Determine the (x, y) coordinate at the center of the cell enclosing the given text.  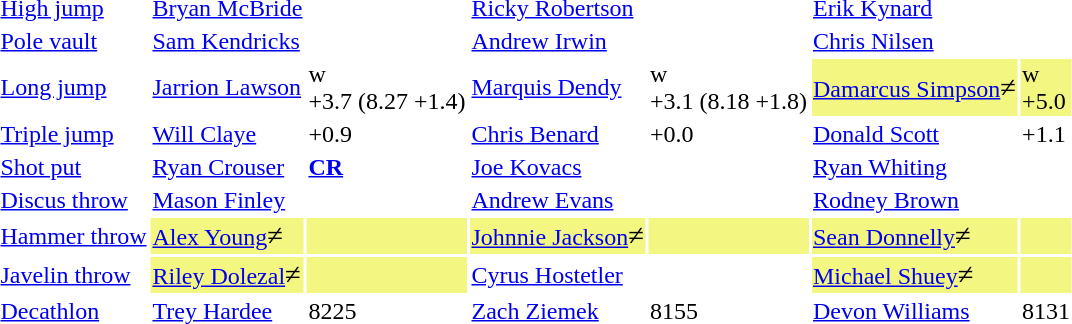
w+3.7 (8.27 +1.4) (387, 88)
Marquis Dendy (558, 88)
w+3.1 (8.18 +1.8) (728, 88)
Andrew Irwin (558, 41)
Sam Kendricks (228, 41)
Joe Kovacs (558, 167)
w+5.0 (1046, 88)
Alex Young≠ (228, 236)
CR (387, 167)
Chris Benard (558, 134)
Mason Finley (228, 200)
Chris Nilsen (915, 41)
Ryan Crouser (228, 167)
Will Claye (228, 134)
Cyrus Hostetler (558, 275)
+0.0 (728, 134)
Damarcus Simpson≠ (915, 88)
Riley Dolezal≠ (228, 275)
Ryan Whiting (915, 167)
+0.9 (387, 134)
Donald Scott (915, 134)
Sean Donnelly≠ (915, 236)
Rodney Brown (915, 200)
+1.1 (1046, 134)
Michael Shuey≠ (915, 275)
Andrew Evans (558, 200)
Jarrion Lawson (228, 88)
Johnnie Jackson≠ (558, 236)
